Extract the [x, y] coordinate from the center of the cell holding the provided text.  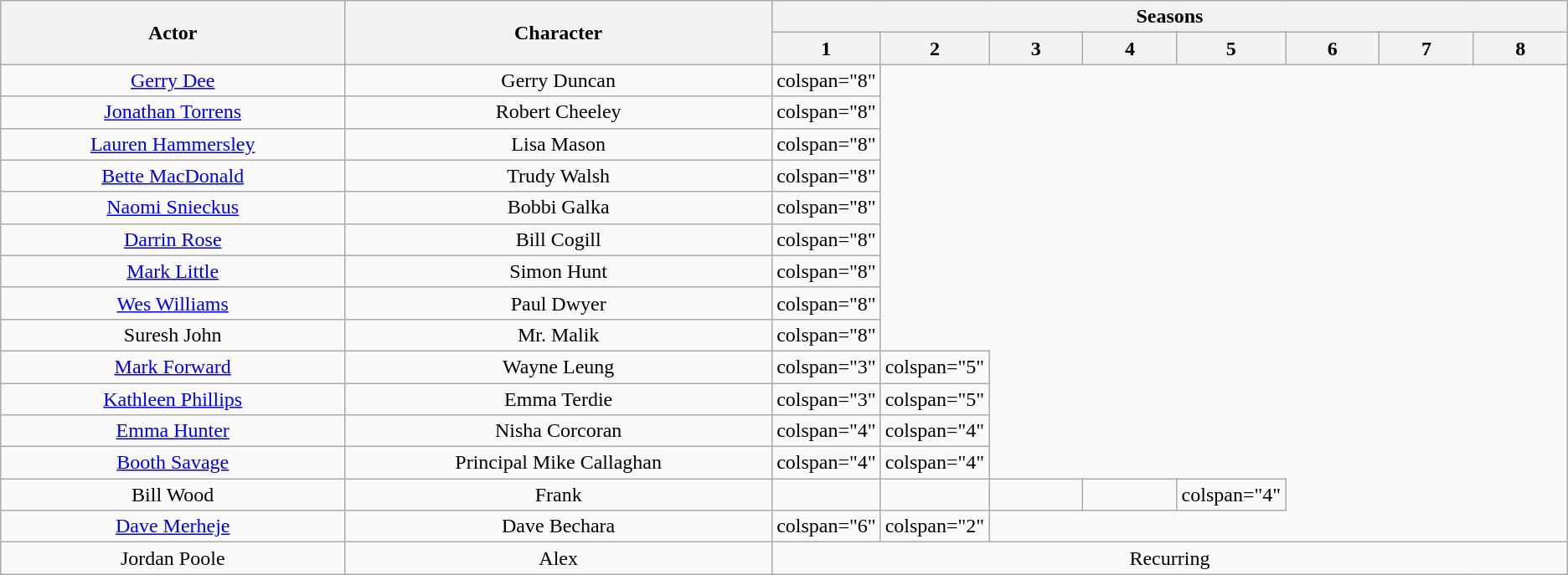
Kathleen Phillips [173, 399]
Jonathan Torrens [173, 112]
Nisha Corcoran [559, 431]
Mark Little [173, 271]
Seasons [1170, 17]
1 [827, 49]
Character [559, 33]
Bill Wood [173, 495]
Mark Forward [173, 367]
Bobbi Galka [559, 208]
Actor [173, 33]
Alex [559, 558]
4 [1130, 49]
Suresh John [173, 335]
Jordan Poole [173, 558]
Dave Merheje [173, 526]
colspan="6" [827, 526]
colspan="2" [935, 526]
Naomi Snieckus [173, 208]
Recurring [1170, 558]
Wayne Leung [559, 367]
Lauren Hammersley [173, 144]
6 [1333, 49]
Booth Savage [173, 463]
Paul Dwyer [559, 303]
5 [1231, 49]
2 [935, 49]
Mr. Malik [559, 335]
Lisa Mason [559, 144]
Darrin Rose [173, 239]
Trudy Walsh [559, 176]
7 [1426, 49]
8 [1520, 49]
Principal Mike Callaghan [559, 463]
Emma Terdie [559, 399]
Bill Cogill [559, 239]
Bette MacDonald [173, 176]
Frank [559, 495]
Robert Cheeley [559, 112]
Gerry Duncan [559, 80]
Gerry Dee [173, 80]
Emma Hunter [173, 431]
Wes Williams [173, 303]
3 [1036, 49]
Dave Bechara [559, 526]
Simon Hunt [559, 271]
